Identify which cell holds the provided text, then report its (x, y) central coordinate. 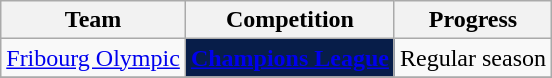
Regular season (472, 58)
Champions League (290, 58)
Team (94, 20)
Fribourg Olympic (94, 58)
Competition (290, 20)
Progress (472, 20)
